Scan for the cell matching the given text and deliver its (X, Y) coordinate at center. 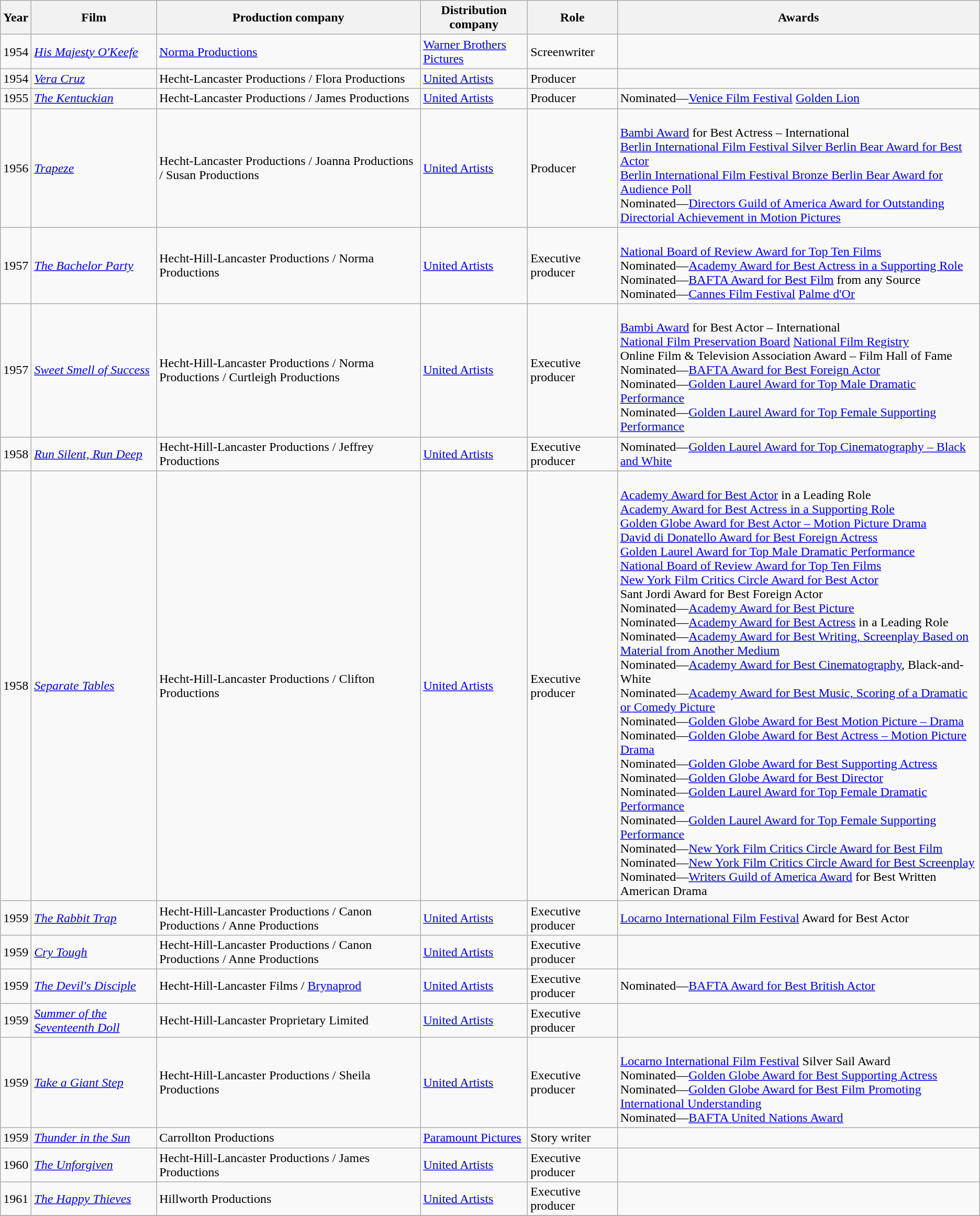
Hecht-Hill-Lancaster Proprietary Limited (288, 1020)
1960 (16, 1165)
His Majesty O'Keefe (94, 51)
Hecht-Hill-Lancaster Productions / Clifton Productions (288, 686)
Hecht-Hill-Lancaster Productions / James Productions (288, 1165)
Take a Giant Step (94, 1083)
Carrollton Productions (288, 1138)
The Bachelor Party (94, 266)
Hecht-Hill-Lancaster Productions / Jeffrey Productions (288, 454)
Sweet Smell of Success (94, 370)
Nominated—Golden Laurel Award for Top Cinematography – Black and White (798, 454)
Hecht-Hill-Lancaster Productions / Sheila Productions (288, 1083)
Locarno International Film Festival Award for Best Actor (798, 917)
1956 (16, 168)
Warner Brothers Pictures (474, 51)
The Unforgiven (94, 1165)
Trapeze (94, 168)
1955 (16, 98)
Hecht-Lancaster Productions / Joanna Productions / Susan Productions (288, 168)
The Happy Thieves (94, 1199)
Norma Productions (288, 51)
Role (573, 18)
Screenwriter (573, 51)
Nominated—BAFTA Award for Best British Actor (798, 986)
Hecht-Hill-Lancaster Films / Brynaprod (288, 986)
Story writer (573, 1138)
The Kentuckian (94, 98)
Thunder in the Sun (94, 1138)
Separate Tables (94, 686)
Hecht-Hill-Lancaster Productions / Norma Productions (288, 266)
Paramount Pictures (474, 1138)
Hillworth Productions (288, 1199)
Vera Cruz (94, 79)
Summer of the Seventeenth Doll (94, 1020)
The Rabbit Trap (94, 917)
Run Silent, Run Deep (94, 454)
Distribution company (474, 18)
Awards (798, 18)
Production company (288, 18)
Cry Tough (94, 952)
The Devil's Disciple (94, 986)
Nominated—Venice Film Festival Golden Lion (798, 98)
Hecht-Lancaster Productions / James Productions (288, 98)
1961 (16, 1199)
Hecht-Hill-Lancaster Productions / Norma Productions / Curtleigh Productions (288, 370)
Year (16, 18)
Hecht-Lancaster Productions / Flora Productions (288, 79)
Film (94, 18)
